Search for the cell housing the specified text and yield its (x, y) center coordinate. 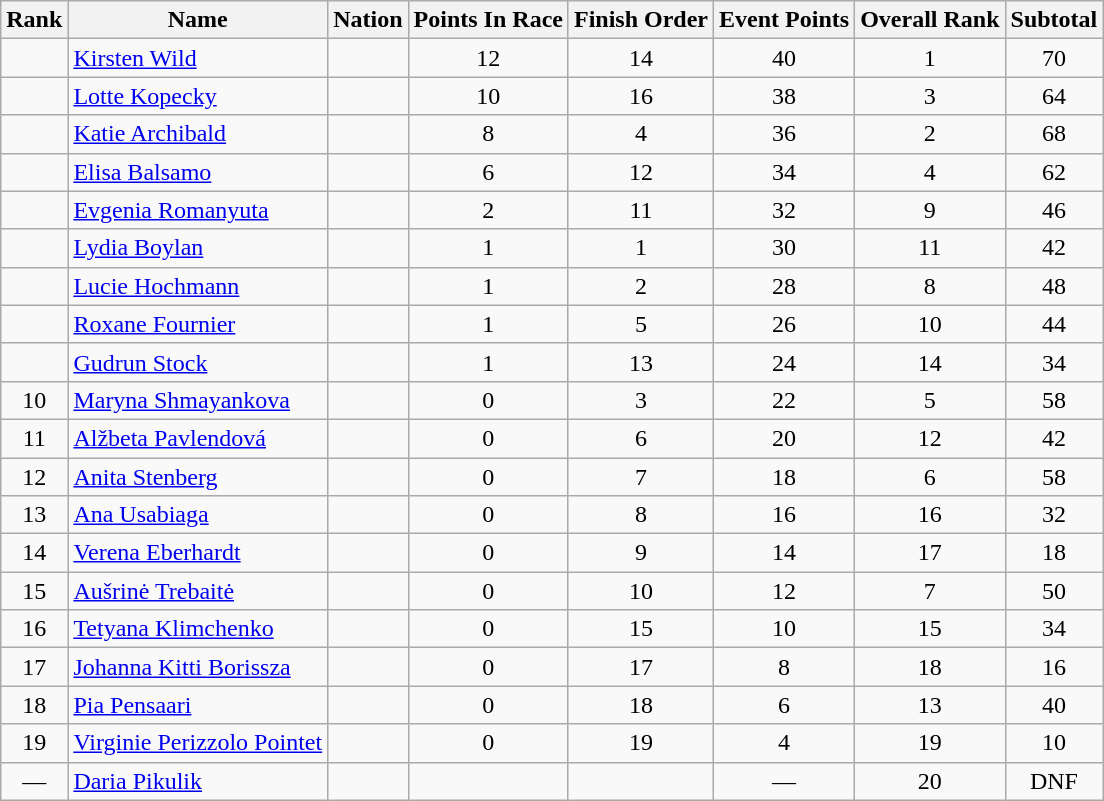
48 (1054, 286)
Rank (34, 20)
64 (1054, 96)
Anita Stenberg (198, 477)
Gudrun Stock (198, 362)
Name (198, 20)
Pia Pensaari (198, 705)
26 (784, 324)
Kirsten Wild (198, 58)
Nation (368, 20)
Alžbeta Pavlendová (198, 438)
Maryna Shmayankova (198, 400)
Verena Eberhardt (198, 553)
Event Points (784, 20)
Aušrinė Trebaitė (198, 591)
Johanna Kitti Borissza (198, 667)
Lydia Boylan (198, 248)
Lucie Hochmann (198, 286)
Tetyana Klimchenko (198, 629)
50 (1054, 591)
Points In Race (488, 20)
Katie Archibald (198, 134)
Subtotal (1054, 20)
Finish Order (640, 20)
22 (784, 400)
24 (784, 362)
Evgenia Romanyuta (198, 210)
44 (1054, 324)
36 (784, 134)
28 (784, 286)
Overall Rank (930, 20)
Daria Pikulik (198, 781)
Lotte Kopecky (198, 96)
DNF (1054, 781)
Elisa Balsamo (198, 172)
62 (1054, 172)
30 (784, 248)
68 (1054, 134)
Ana Usabiaga (198, 515)
46 (1054, 210)
Virginie Perizzolo Pointet (198, 743)
70 (1054, 58)
38 (784, 96)
Roxane Fournier (198, 324)
